Determine the (x, y) coordinate at the center of the cell enclosing the given text.  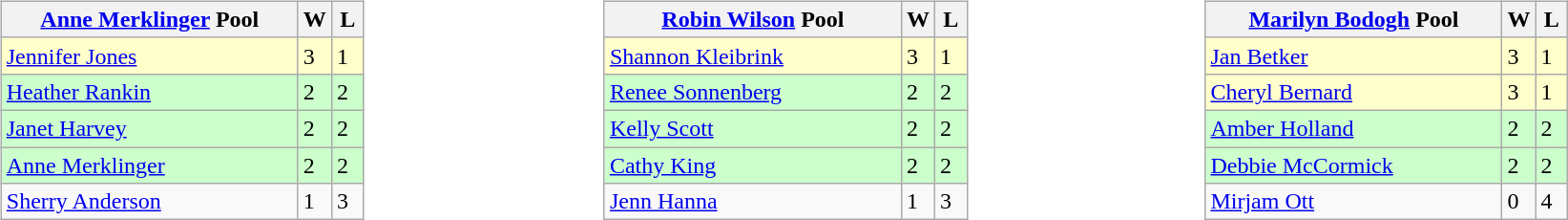
Renee Sonnenberg (752, 92)
4 (1552, 202)
Amber Holland (1353, 128)
Heather Rankin (149, 92)
0 (1519, 202)
Kelly Scott (752, 128)
Jenn Hanna (752, 202)
Anne Merklinger Pool (149, 19)
Mirjam Ott (1353, 202)
Jan Betker (1353, 55)
Debbie McCormick (1353, 165)
Robin Wilson Pool (752, 19)
Cathy King (752, 165)
Anne Merklinger (149, 165)
Jennifer Jones (149, 55)
Cheryl Bernard (1353, 92)
Janet Harvey (149, 128)
Sherry Anderson (149, 202)
Marilyn Bodogh Pool (1353, 19)
Shannon Kleibrink (752, 55)
